Return [x, y] of the center of cell containing provided text 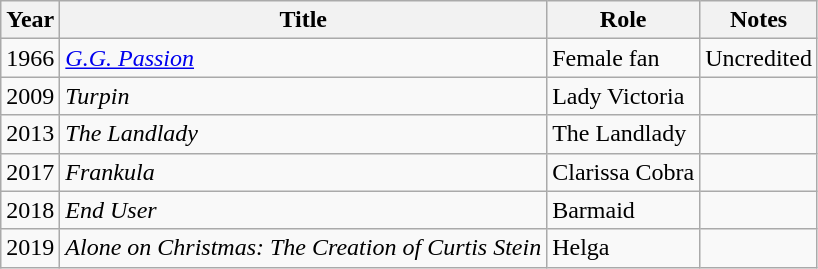
Title [304, 20]
Frankula [304, 172]
1966 [30, 58]
2013 [30, 134]
Helga [624, 248]
Alone on Christmas: The Creation of Curtis Stein [304, 248]
Role [624, 20]
Turpin [304, 96]
2017 [30, 172]
2009 [30, 96]
Lady Victoria [624, 96]
G.G. Passion [304, 58]
2018 [30, 210]
Uncredited [759, 58]
2019 [30, 248]
Barmaid [624, 210]
Notes [759, 20]
Year [30, 20]
Clarissa Cobra [624, 172]
Female fan [624, 58]
End User [304, 210]
